Capture the cell that displays the provided text and extract its [X, Y] central coordinate. 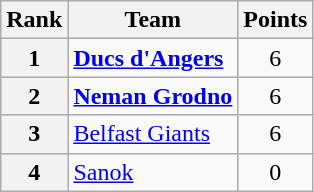
Sanok [153, 172]
Points [276, 20]
2 [34, 96]
Ducs d'Angers [153, 58]
4 [34, 172]
Team [153, 20]
3 [34, 134]
Rank [34, 20]
0 [276, 172]
Belfast Giants [153, 134]
1 [34, 58]
Neman Grodno [153, 96]
